Pinpoint the cell where the given text exists, returning its [X, Y] midpoint coordinate. 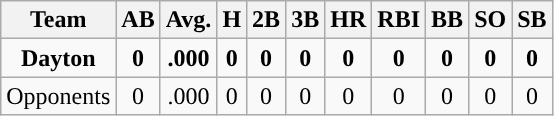
Team [58, 20]
BB [448, 20]
HR [348, 20]
RBI [399, 20]
Avg. [188, 20]
Opponents [58, 96]
2B [266, 20]
H [232, 20]
Dayton [58, 58]
SO [490, 20]
SB [532, 20]
AB [138, 20]
3B [306, 20]
